Search for the cell housing the specified text and yield its [x, y] center coordinate. 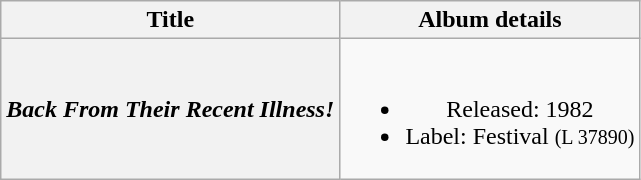
Album details [490, 20]
Title [170, 20]
Released: 1982Label: Festival (L 37890) [490, 109]
Back From Their Recent Illness! [170, 109]
